Determine the (x, y) coordinate at the center of the cell enclosing the given text.  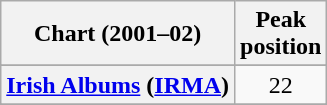
Irish Albums (IRMA) (118, 85)
Peak position (281, 34)
22 (281, 85)
Chart (2001–02) (118, 34)
